Pinpoint the cell where the given text exists, returning its [x, y] midpoint coordinate. 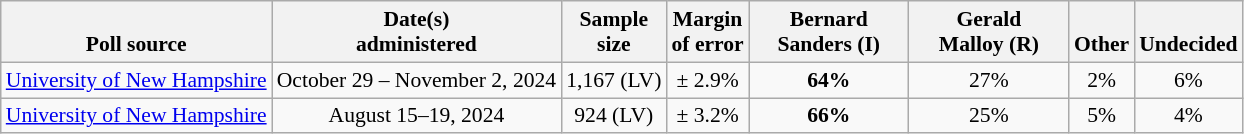
Undecided [1188, 32]
924 (LV) [614, 116]
6% [1188, 80]
1,167 (LV) [614, 80]
64% [829, 80]
2% [1102, 80]
BernardSanders (I) [829, 32]
Samplesize [614, 32]
Date(s)administered [417, 32]
Other [1102, 32]
5% [1102, 116]
± 2.9% [707, 80]
± 3.2% [707, 116]
August 15–19, 2024 [417, 116]
GeraldMalloy (R) [989, 32]
27% [989, 80]
Poll source [136, 32]
October 29 – November 2, 2024 [417, 80]
66% [829, 116]
4% [1188, 116]
Marginof error [707, 32]
25% [989, 116]
